From the cell containing the given text, extract its center point as [x, y] coordinate. 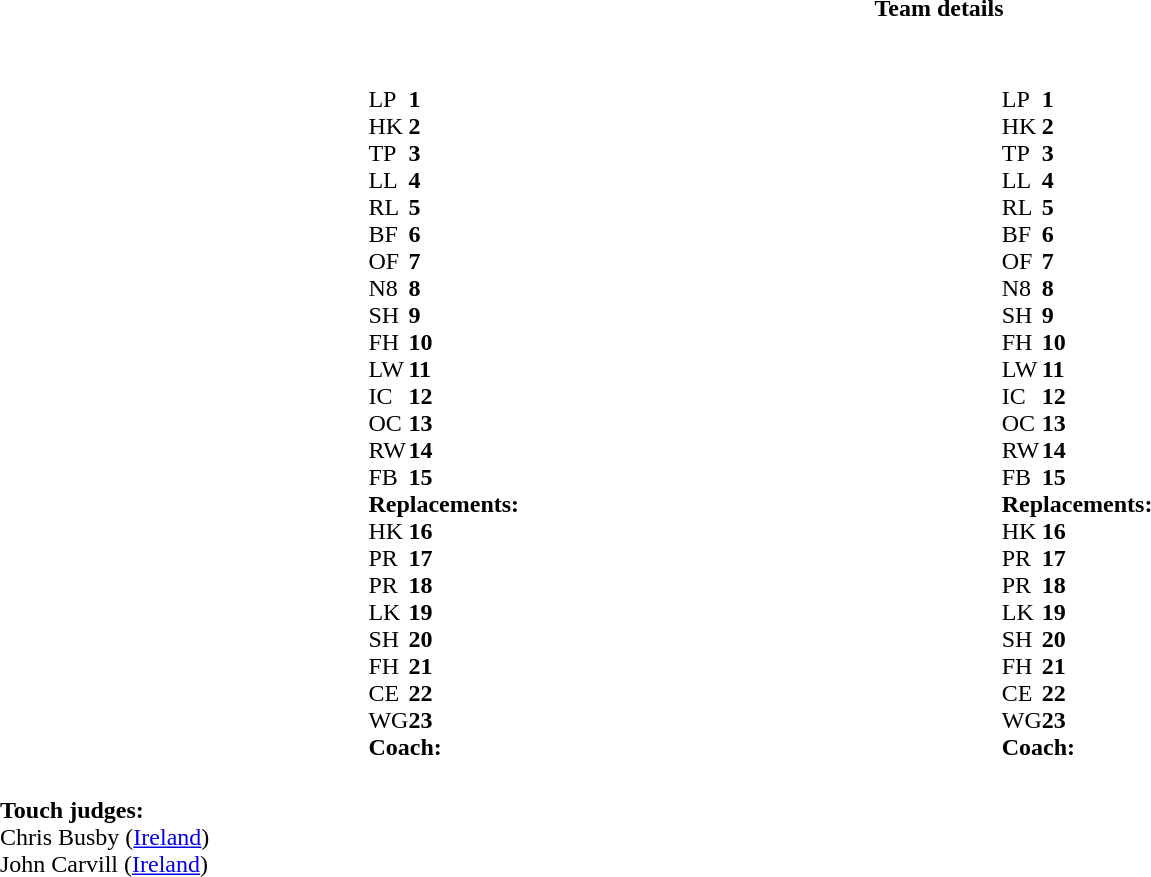
Replacements: [444, 504]
Coach: [444, 748]
LP 1 HK 2 TP 3 LL 4 RL 5 BF 6 OF 7 N8 8 SH 9 FH 10 LW 11 IC 12 OC 13 RW 14 FB 15 Replacements: HK 16 PR 17 PR 18 LK 19 SH 20 FH 21 CE 22 WG 23 Coach: [618, 410]
